Scan for the cell matching the given text and deliver its (X, Y) coordinate at center. 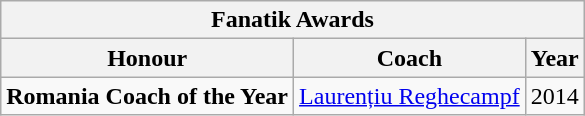
Fanatik Awards (293, 20)
Romania Coach of the Year (148, 96)
Year (554, 58)
2014 (554, 96)
Honour (148, 58)
Laurențiu Reghecampf (410, 96)
Coach (410, 58)
